Capture the cell that displays the provided text and extract its [X, Y] central coordinate. 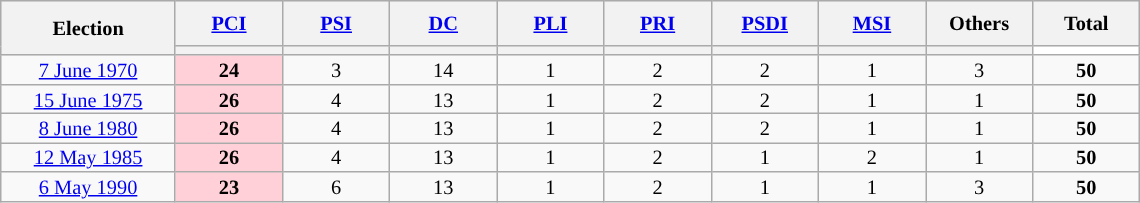
23 [228, 186]
24 [228, 70]
PLI [550, 22]
6 May 1990 [88, 186]
Total [1086, 22]
PRI [658, 22]
8 June 1980 [88, 128]
7 June 1970 [88, 70]
PSDI [764, 22]
Others [980, 22]
DC [444, 22]
6 [336, 186]
PCI [228, 22]
Election [88, 28]
PSI [336, 22]
12 May 1985 [88, 156]
15 June 1975 [88, 98]
14 [444, 70]
MSI [872, 22]
